Pinpoint the cell where the given text exists, returning its [X, Y] midpoint coordinate. 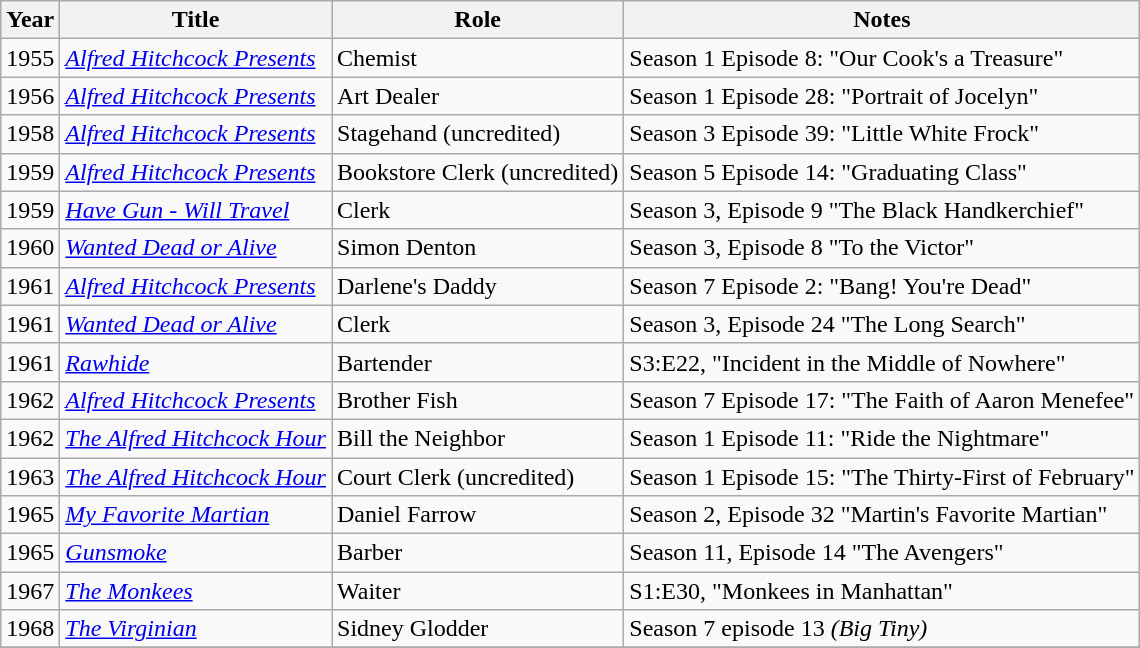
Simon Denton [478, 248]
Season 1 Episode 15: "The Thirty-First of February" [882, 477]
Darlene's Daddy [478, 286]
Season 3, Episode 8 "To the Victor" [882, 248]
Role [478, 20]
Barber [478, 553]
Season 7 episode 13 (Big Tiny) [882, 629]
Sidney Glodder [478, 629]
1956 [30, 96]
Have Gun - Will Travel [196, 210]
Season 1 Episode 28: "Portrait of Jocelyn" [882, 96]
1955 [30, 58]
Season 1 Episode 11: "Ride the Nightmare" [882, 438]
1968 [30, 629]
Title [196, 20]
Notes [882, 20]
Waiter [478, 591]
Gunsmoke [196, 553]
1960 [30, 248]
Bill the Neighbor [478, 438]
Bartender [478, 362]
Bookstore Clerk (uncredited) [478, 172]
Rawhide [196, 362]
Art Dealer [478, 96]
Season 3, Episode 9 "The Black Handkerchief" [882, 210]
Season 7 Episode 2: "Bang! You're Dead" [882, 286]
Chemist [478, 58]
S1:E30, "Monkees in Manhattan" [882, 591]
Season 3, Episode 24 "The Long Search" [882, 324]
S3:E22, "Incident in the Middle of Nowhere" [882, 362]
Season 3 Episode 39: "Little White Frock" [882, 134]
Stagehand (uncredited) [478, 134]
Court Clerk (uncredited) [478, 477]
Season 2, Episode 32 "Martin's Favorite Martian" [882, 515]
1958 [30, 134]
Year [30, 20]
Season 5 Episode 14: "Graduating Class" [882, 172]
Daniel Farrow [478, 515]
My Favorite Martian [196, 515]
Brother Fish [478, 400]
The Monkees [196, 591]
1967 [30, 591]
1963 [30, 477]
Season 7 Episode 17: "The Faith of Aaron Menefee" [882, 400]
Season 1 Episode 8: "Our Cook's a Treasure" [882, 58]
The Virginian [196, 629]
Season 11, Episode 14 "The Avengers" [882, 553]
